Find where the given text appears and provide that cell's center as (x, y) coordinate. 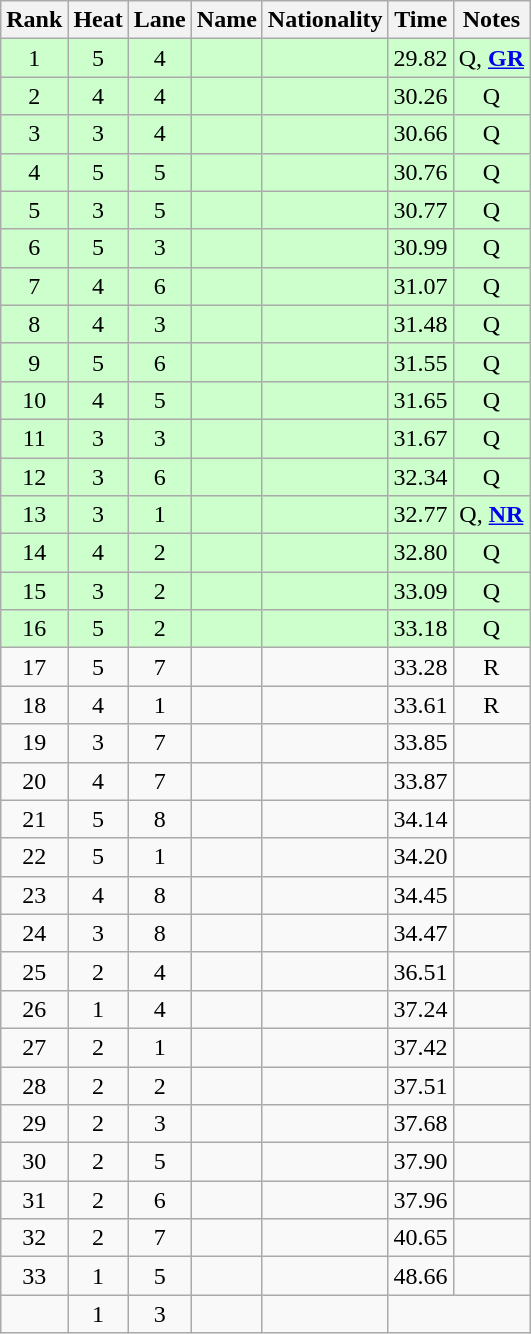
34.14 (420, 819)
33.09 (420, 591)
31.65 (420, 400)
Rank (34, 20)
37.42 (420, 1047)
12 (34, 477)
29 (34, 1124)
28 (34, 1085)
30.76 (420, 172)
31.55 (420, 362)
Q, NR (491, 515)
32.34 (420, 477)
14 (34, 553)
32 (34, 1238)
9 (34, 362)
29.82 (420, 58)
37.51 (420, 1085)
33 (34, 1276)
31.48 (420, 324)
15 (34, 591)
30.99 (420, 248)
Time (420, 20)
34.45 (420, 895)
27 (34, 1047)
37.96 (420, 1200)
18 (34, 705)
Notes (491, 20)
30 (34, 1162)
Q, GR (491, 58)
33.85 (420, 743)
33.28 (420, 667)
34.20 (420, 857)
22 (34, 857)
10 (34, 400)
33.18 (420, 629)
21 (34, 819)
33.87 (420, 781)
16 (34, 629)
26 (34, 1009)
20 (34, 781)
13 (34, 515)
31.67 (420, 438)
30.66 (420, 134)
33.61 (420, 705)
Name (226, 20)
30.77 (420, 210)
40.65 (420, 1238)
19 (34, 743)
36.51 (420, 971)
48.66 (420, 1276)
17 (34, 667)
32.80 (420, 553)
34.47 (420, 933)
24 (34, 933)
11 (34, 438)
23 (34, 895)
Nationality (325, 20)
30.26 (420, 96)
25 (34, 971)
31.07 (420, 286)
Heat (98, 20)
37.90 (420, 1162)
37.68 (420, 1124)
31 (34, 1200)
Lane (160, 20)
32.77 (420, 515)
37.24 (420, 1009)
